Find where the given text appears and provide that cell's center as (X, Y) coordinate. 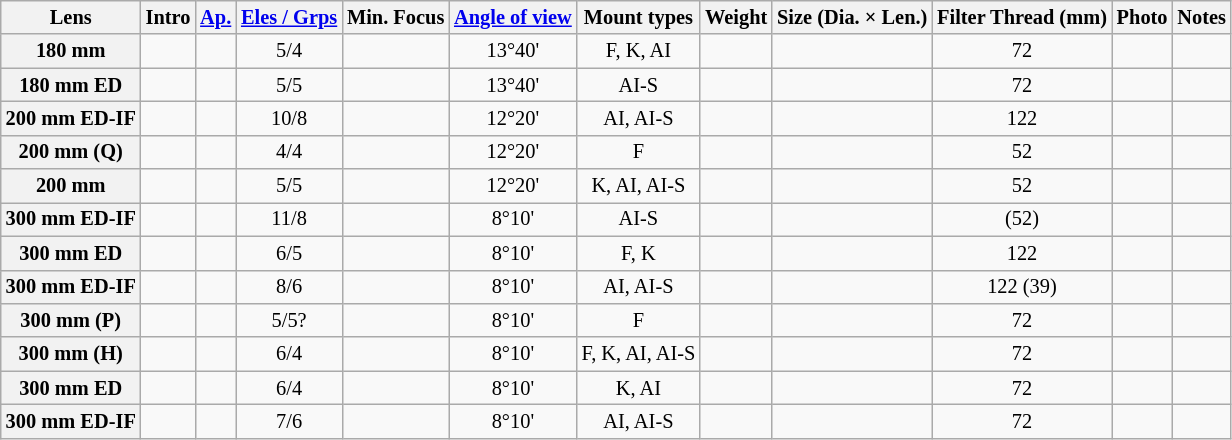
6/5 (289, 253)
F, K, AI (639, 51)
Min. Focus (396, 17)
Lens (71, 17)
200 mm ED-IF (71, 118)
5/4 (289, 51)
Ap. (216, 17)
8/6 (289, 287)
Angle of view (512, 17)
200 mm (71, 186)
Weight (736, 17)
300 mm (P) (71, 320)
300 mm (H) (71, 354)
Mount types (639, 17)
180 mm ED (71, 85)
122 (39) (1022, 287)
Size (Dia. × Len.) (852, 17)
10/8 (289, 118)
F, K, AI, AI-S (639, 354)
5/5? (289, 320)
Intro (168, 17)
Eles / Grps (289, 17)
4/4 (289, 152)
200 mm (Q) (71, 152)
F, K (639, 253)
(52) (1022, 219)
11/8 (289, 219)
K, AI (639, 388)
K, AI, AI-S (639, 186)
Notes (1201, 17)
180 mm (71, 51)
Photo (1142, 17)
Filter Thread (mm) (1022, 17)
7/6 (289, 421)
